For the text-containing cell, return its midpoint in (x, y) coordinate format. 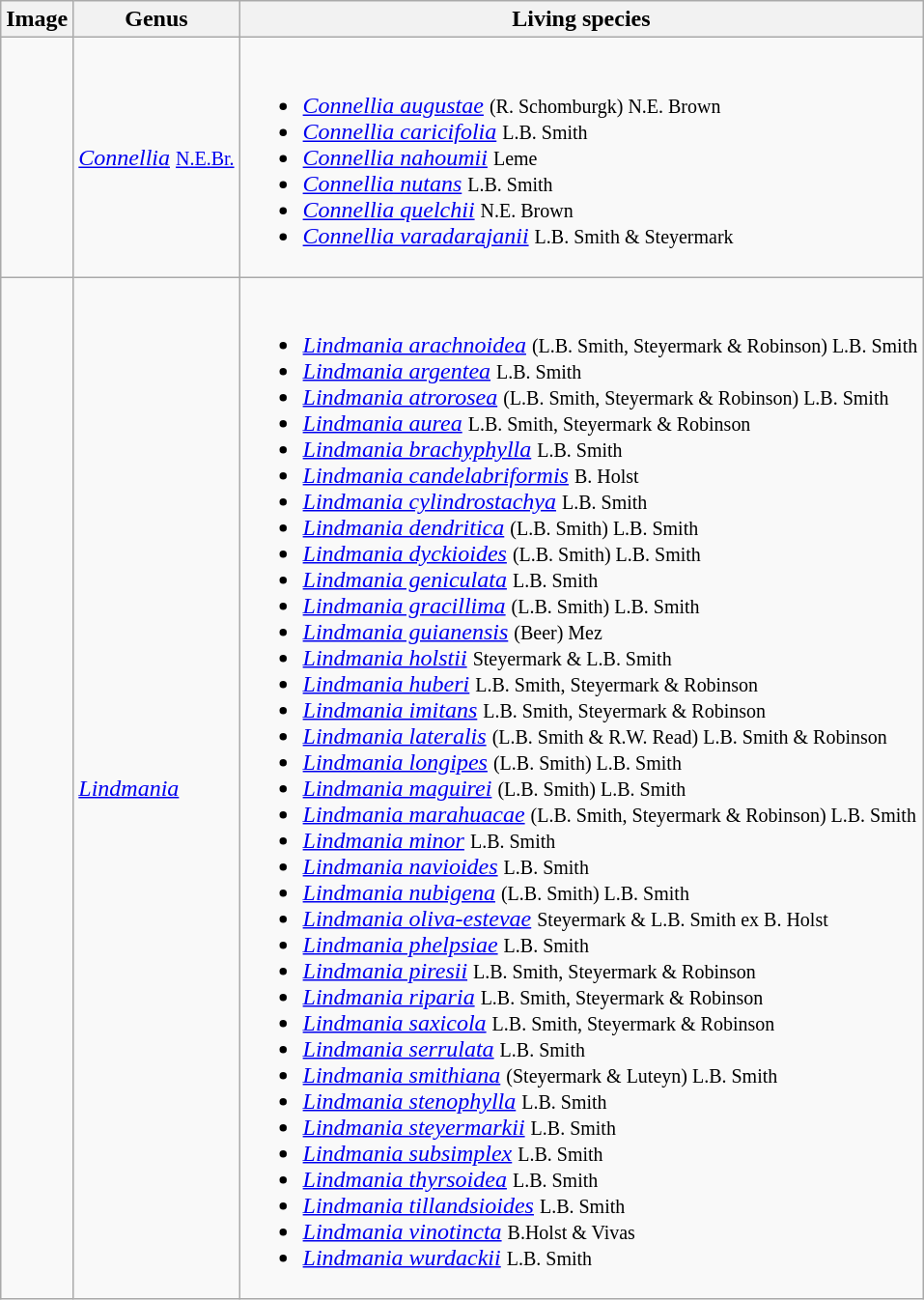
Genus (156, 19)
Connellia N.E.Br. (156, 157)
Living species (581, 19)
Lindmania (156, 788)
Image (37, 19)
